From the cell containing the given text, extract its center point as (x, y) coordinate. 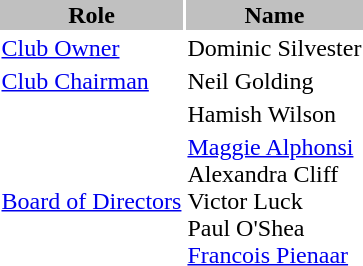
Neil Golding (274, 81)
Club Owner (92, 48)
Dominic Silvester (274, 48)
Role (92, 15)
Name (274, 15)
Hamish Wilson (274, 114)
Club Chairman (92, 81)
